Extract the (x, y) coordinate from the center of the cell holding the provided text.  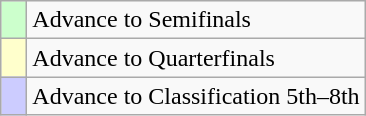
Advance to Quarterfinals (196, 58)
Advance to Classification 5th–8th (196, 96)
Advance to Semifinals (196, 20)
